Output the [x, y] coordinate of the center of the cell containing the given text.  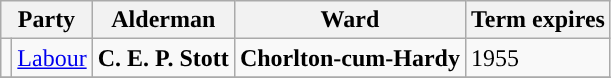
Labour [52, 58]
Party [46, 20]
C. E. P. Stott [163, 58]
Alderman [163, 20]
Chorlton-cum-Hardy [350, 58]
1955 [538, 58]
Ward [350, 20]
Term expires [538, 20]
